Return (x, y) of the center of cell containing provided text 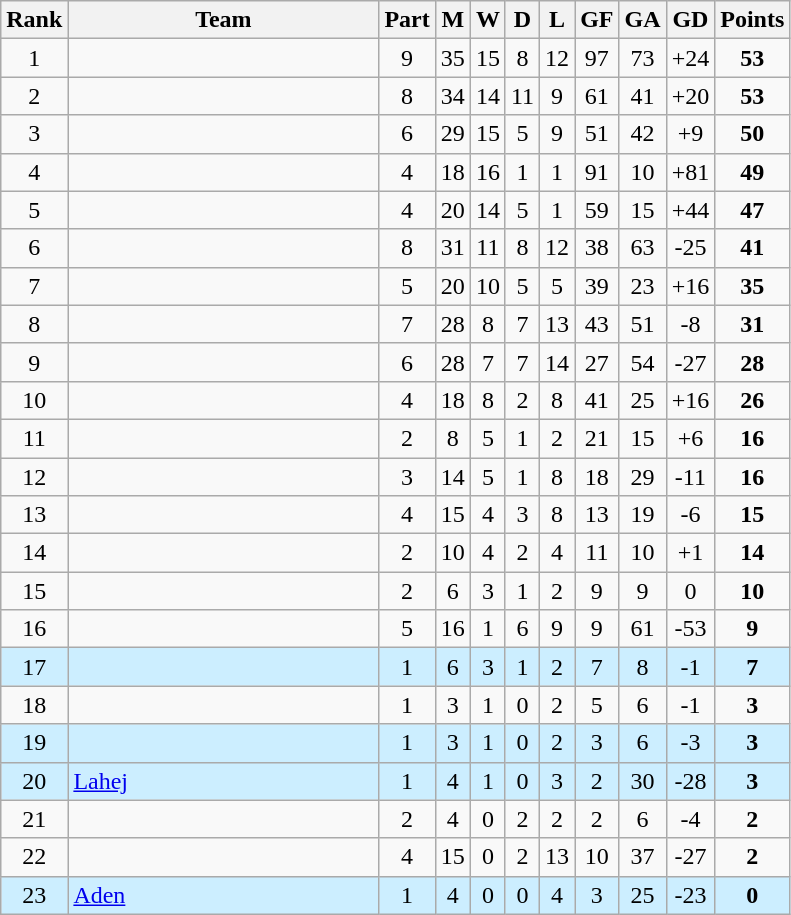
D (522, 20)
-4 (690, 819)
-11 (690, 477)
17 (34, 667)
26 (752, 400)
+81 (690, 172)
+1 (690, 553)
97 (597, 58)
+6 (690, 438)
Part (407, 20)
-6 (690, 515)
49 (752, 172)
W (488, 20)
27 (597, 362)
73 (642, 58)
GA (642, 20)
37 (642, 857)
+20 (690, 96)
-23 (690, 895)
42 (642, 134)
50 (752, 134)
63 (642, 248)
-28 (690, 781)
GF (597, 20)
30 (642, 781)
Rank (34, 20)
38 (597, 248)
+9 (690, 134)
43 (597, 324)
47 (752, 210)
59 (597, 210)
22 (34, 857)
GD (690, 20)
Lahej (224, 781)
34 (452, 96)
+44 (690, 210)
54 (642, 362)
-53 (690, 629)
Team (224, 20)
Points (752, 20)
-8 (690, 324)
L (558, 20)
39 (597, 286)
-25 (690, 248)
Aden (224, 895)
M (452, 20)
-3 (690, 743)
91 (597, 172)
+24 (690, 58)
